Capture the cell that displays the provided text and extract its (x, y) central coordinate. 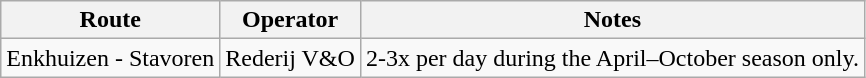
Route (110, 20)
Enkhuizen - Stavoren (110, 58)
2-3x per day during the April–October season only. (612, 58)
Rederij V&O (290, 58)
Notes (612, 20)
Operator (290, 20)
